Determine the [X, Y] coordinate at the center of the cell enclosing the given text.  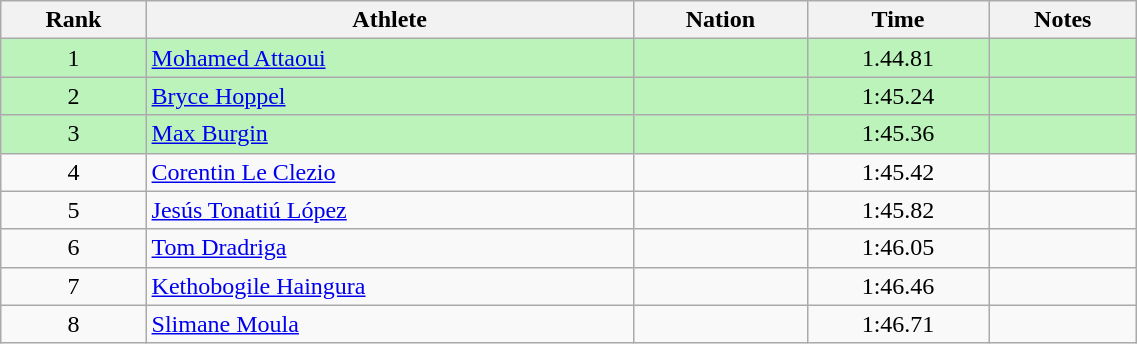
8 [74, 324]
Time [898, 20]
Kethobogile Haingura [390, 286]
Max Burgin [390, 134]
6 [74, 248]
Bryce Hoppel [390, 96]
Nation [720, 20]
1:46.46 [898, 286]
1 [74, 58]
Rank [74, 20]
1.44.81 [898, 58]
3 [74, 134]
1:46.71 [898, 324]
Tom Dradriga [390, 248]
5 [74, 210]
1:45.36 [898, 134]
Mohamed Attaoui [390, 58]
Athlete [390, 20]
Jesús Tonatiú López [390, 210]
1:46.05 [898, 248]
Corentin Le Clezio [390, 172]
4 [74, 172]
2 [74, 96]
1:45.82 [898, 210]
Slimane Moula [390, 324]
7 [74, 286]
Notes [1063, 20]
1:45.24 [898, 96]
1:45.42 [898, 172]
